Identify which cell holds the provided text, then report its [x, y] central coordinate. 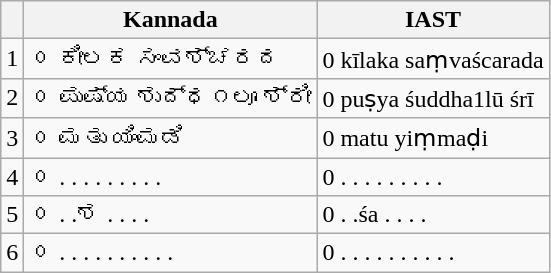
೦ ಮತು ಯಿಂಮಡಿ [170, 138]
1 [12, 59]
೦ . . . . . . . . . [170, 177]
5 [12, 215]
0 . . . . . . . . . . [433, 253]
0 . . . . . . . . . [433, 177]
0 puṣya śuddha1lū śrī [433, 98]
೦ ಪುಷ್ಯ ಶುದ್ಧ೧ಲೂ ಶ್ರೀ [170, 98]
Kannada [170, 20]
0 matu yiṃmaḍi [433, 138]
2 [12, 98]
4 [12, 177]
೦ ಕೀಲಕ ಸಂವಶ್ಚರದ [170, 59]
0 kīlaka saṃvaścarada [433, 59]
3 [12, 138]
೦ . . . . . . . . . . [170, 253]
6 [12, 253]
IAST [433, 20]
0 . .śa . . . . [433, 215]
೦ . .ಶ . . . . [170, 215]
